Output the [x, y] coordinate of the center of the cell containing the given text.  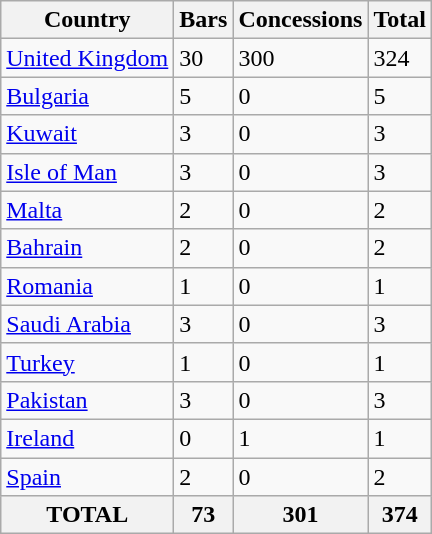
Concessions [300, 20]
Total [400, 20]
300 [300, 58]
374 [400, 515]
TOTAL [88, 515]
Malta [88, 210]
Bahrain [88, 248]
Bars [204, 20]
Spain [88, 477]
301 [300, 515]
Saudi Arabia [88, 324]
Ireland [88, 438]
Isle of Man [88, 172]
United Kingdom [88, 58]
Turkey [88, 362]
Kuwait [88, 134]
73 [204, 515]
Bulgaria [88, 96]
Pakistan [88, 400]
324 [400, 58]
Country [88, 20]
30 [204, 58]
Romania [88, 286]
